Extract the (X, Y) coordinate from the center of the cell holding the provided text.  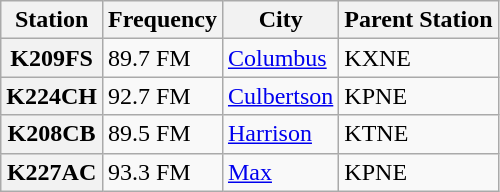
93.3 FM (162, 172)
K209FS (52, 58)
City (280, 20)
Columbus (280, 58)
K227AC (52, 172)
Harrison (280, 134)
K224CH (52, 96)
89.5 FM (162, 134)
Parent Station (418, 20)
Max (280, 172)
Station (52, 20)
Culbertson (280, 96)
KTNE (418, 134)
KXNE (418, 58)
K208CB (52, 134)
92.7 FM (162, 96)
Frequency (162, 20)
89.7 FM (162, 58)
